From the cell containing the given text, extract its center point as (X, Y) coordinate. 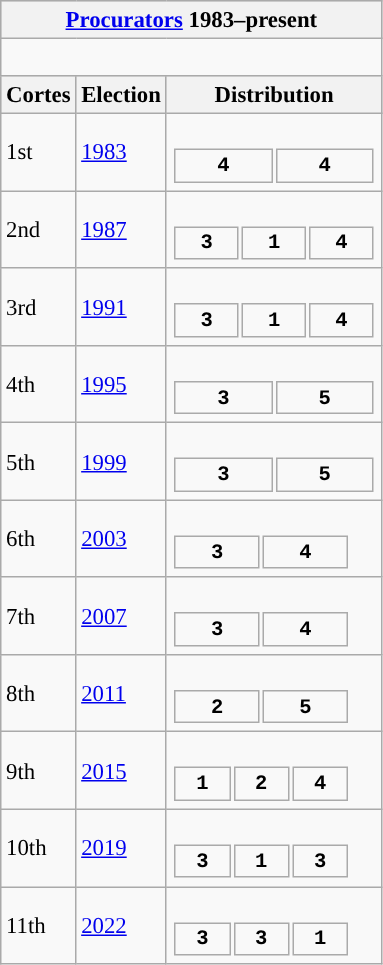
1991 (121, 306)
Cortes (38, 95)
2 5 (274, 694)
2015 (121, 770)
Procurators 1983–present (192, 20)
1 2 4 (274, 770)
8th (38, 694)
10th (38, 848)
Election (121, 95)
3rd (38, 306)
11th (38, 926)
2007 (121, 616)
4 4 (274, 152)
Distribution (274, 95)
1999 (121, 462)
6th (38, 538)
9th (38, 770)
5th (38, 462)
3 3 1 (274, 926)
2nd (38, 230)
2011 (121, 694)
4th (38, 384)
1983 (121, 152)
1995 (121, 384)
2022 (121, 926)
2003 (121, 538)
7th (38, 616)
2019 (121, 848)
1987 (121, 230)
1st (38, 152)
3 1 3 (274, 848)
